Identify which cell holds the provided text, then report its (x, y) central coordinate. 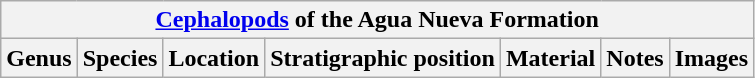
Genus (39, 58)
Species (120, 58)
Stratigraphic position (383, 58)
Notes (635, 58)
Images (711, 58)
Material (550, 58)
Location (214, 58)
Cephalopods of the Agua Nueva Formation (378, 20)
